Capture the cell that displays the provided text and extract its (x, y) central coordinate. 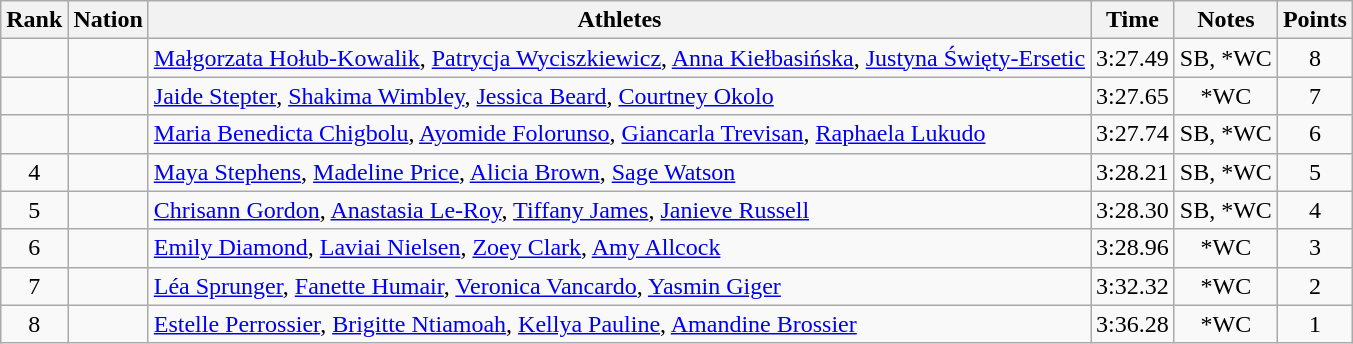
Małgorzata Hołub-Kowalik, Patrycja Wyciszkiewicz, Anna Kiełbasińska, Justyna Święty-Ersetic (619, 58)
Points (1314, 20)
Athletes (619, 20)
3:27.65 (1133, 96)
3:28.21 (1133, 172)
Maria Benedicta Chigbolu, Ayomide Folorunso, Giancarla Trevisan, Raphaela Lukudo (619, 134)
3 (1314, 248)
3:27.74 (1133, 134)
Léa Sprunger, Fanette Humair, Veronica Vancardo, Yasmin Giger (619, 286)
Emily Diamond, Laviai Nielsen, Zoey Clark, Amy Allcock (619, 248)
Estelle Perrossier, Brigitte Ntiamoah, Kellya Pauline, Amandine Brossier (619, 324)
3:28.96 (1133, 248)
3:27.49 (1133, 58)
3:28.30 (1133, 210)
Notes (1226, 20)
Jaide Stepter, Shakima Wimbley, Jessica Beard, Courtney Okolo (619, 96)
Maya Stephens, Madeline Price, Alicia Brown, Sage Watson (619, 172)
Rank (34, 20)
3:36.28 (1133, 324)
3:32.32 (1133, 286)
Nation (108, 20)
Chrisann Gordon, Anastasia Le-Roy, Tiffany James, Janieve Russell (619, 210)
2 (1314, 286)
Time (1133, 20)
1 (1314, 324)
